Determine the (x, y) coordinate at the center of the cell enclosing the given text.  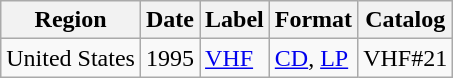
CD, LP (313, 58)
VHF#21 (406, 58)
Catalog (406, 20)
Label (235, 20)
Date (170, 20)
Format (313, 20)
Region (71, 20)
United States (71, 58)
1995 (170, 58)
VHF (235, 58)
